Return [X, Y] of the center of cell containing provided text 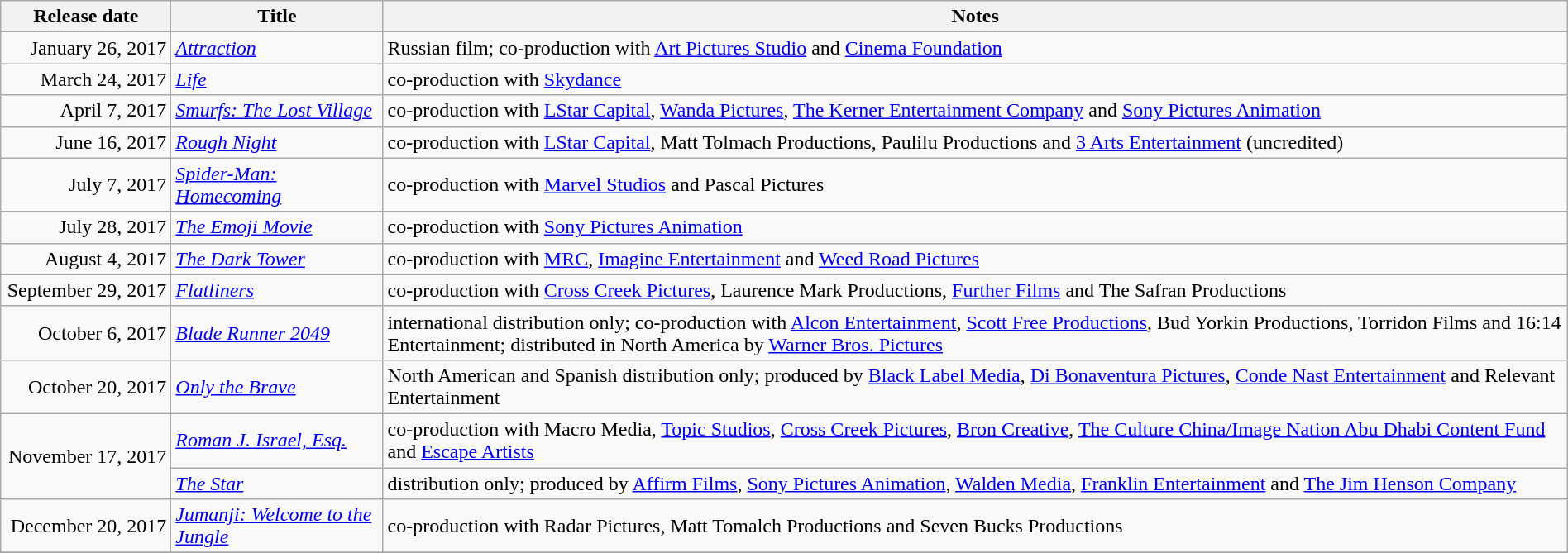
Roman J. Israel, Esq. [277, 440]
April 7, 2017 [86, 111]
March 24, 2017 [86, 79]
co-production with Skydance [975, 79]
October 20, 2017 [86, 387]
Life [277, 79]
August 4, 2017 [86, 259]
January 26, 2017 [86, 48]
June 16, 2017 [86, 142]
Attraction [277, 48]
The Emoji Movie [277, 227]
co-production with Radar Pictures, Matt Tomalch Productions and Seven Bucks Productions [975, 526]
December 20, 2017 [86, 526]
The Star [277, 484]
Jumanji: Welcome to the Jungle [277, 526]
Spider-Man: Homecoming [277, 185]
Blade Runner 2049 [277, 332]
July 7, 2017 [86, 185]
October 6, 2017 [86, 332]
Title [277, 17]
September 29, 2017 [86, 290]
July 28, 2017 [86, 227]
November 17, 2017 [86, 456]
Only the Brave [277, 387]
Notes [975, 17]
co-production with MRC, Imagine Entertainment and Weed Road Pictures [975, 259]
co-production with Sony Pictures Animation [975, 227]
co-production with LStar Capital, Matt Tolmach Productions, Paulilu Productions and 3 Arts Entertainment (uncredited) [975, 142]
Release date [86, 17]
Russian film; co-production with Art Pictures Studio and Cinema Foundation [975, 48]
co-production with Cross Creek Pictures, Laurence Mark Productions, Further Films and The Safran Productions [975, 290]
The Dark Tower [277, 259]
co-production with Marvel Studios and Pascal Pictures [975, 185]
distribution only; produced by Affirm Films, Sony Pictures Animation, Walden Media, Franklin Entertainment and The Jim Henson Company [975, 484]
co-production with LStar Capital, Wanda Pictures, The Kerner Entertainment Company and Sony Pictures Animation [975, 111]
Flatliners [277, 290]
Smurfs: The Lost Village [277, 111]
Rough Night [277, 142]
